Detect which cell encompasses the target text, then output its [X, Y] center coordinate. 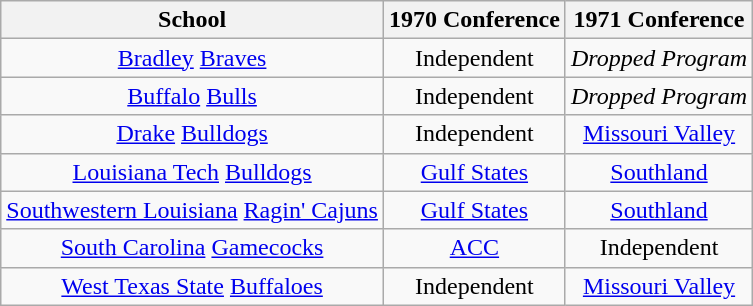
Louisiana Tech Bulldogs [192, 172]
School [192, 20]
Buffalo Bulls [192, 96]
ACC [474, 248]
Drake Bulldogs [192, 134]
West Texas State Buffaloes [192, 286]
1970 Conference [474, 20]
1971 Conference [658, 20]
Bradley Braves [192, 58]
South Carolina Gamecocks [192, 248]
Southwestern Louisiana Ragin' Cajuns [192, 210]
